Scan for the cell matching the given text and deliver its [x, y] coordinate at center. 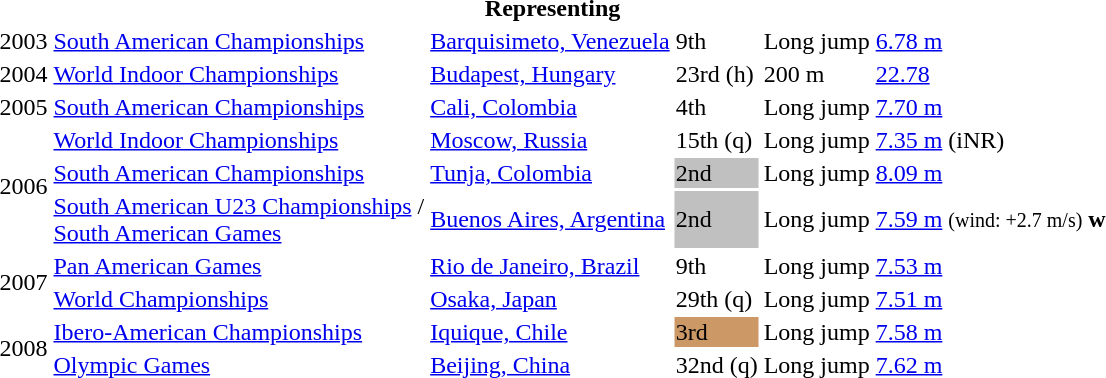
Budapest, Hungary [550, 74]
South American U23 Championships / South American Games [239, 220]
Pan American Games [239, 266]
200 m [816, 74]
Barquisimeto, Venezuela [550, 41]
3rd [716, 332]
Iquique, Chile [550, 332]
Tunja, Colombia [550, 173]
4th [716, 107]
29th (q) [716, 299]
Rio de Janeiro, Brazil [550, 266]
Buenos Aires, Argentina [550, 220]
23rd (h) [716, 74]
Osaka, Japan [550, 299]
Cali, Colombia [550, 107]
Moscow, Russia [550, 140]
Ibero-American Championships [239, 332]
World Championships [239, 299]
15th (q) [716, 140]
